Detect which cell encompasses the target text, then output its [x, y] center coordinate. 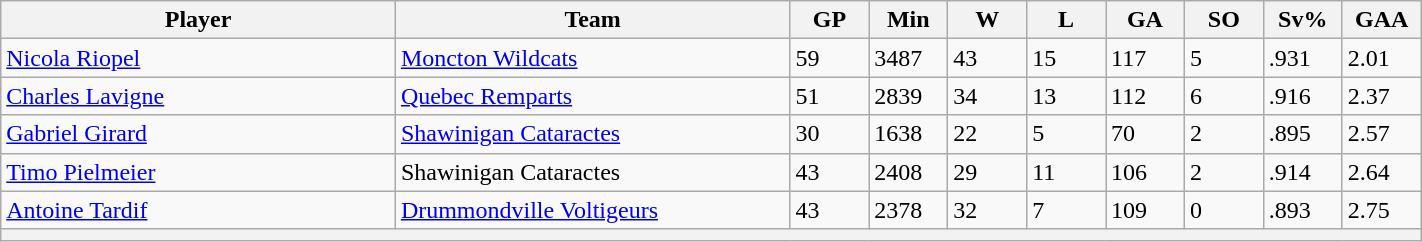
112 [1146, 96]
11 [1066, 172]
W [988, 20]
Player [198, 20]
15 [1066, 58]
34 [988, 96]
.931 [1302, 58]
.895 [1302, 134]
Charles Lavigne [198, 96]
22 [988, 134]
Timo Pielmeier [198, 172]
2.57 [1382, 134]
2839 [908, 96]
13 [1066, 96]
0 [1224, 210]
29 [988, 172]
Gabriel Girard [198, 134]
L [1066, 20]
1638 [908, 134]
2408 [908, 172]
30 [830, 134]
Quebec Remparts [592, 96]
GAA [1382, 20]
.916 [1302, 96]
2.64 [1382, 172]
2.37 [1382, 96]
GA [1146, 20]
32 [988, 210]
2378 [908, 210]
7 [1066, 210]
Sv% [1302, 20]
SO [1224, 20]
Antoine Tardif [198, 210]
Team [592, 20]
106 [1146, 172]
70 [1146, 134]
2.75 [1382, 210]
Nicola Riopel [198, 58]
.893 [1302, 210]
6 [1224, 96]
.914 [1302, 172]
Min [908, 20]
109 [1146, 210]
117 [1146, 58]
GP [830, 20]
51 [830, 96]
59 [830, 58]
2.01 [1382, 58]
3487 [908, 58]
Moncton Wildcats [592, 58]
Drummondville Voltigeurs [592, 210]
